Provide the (X, Y) coordinate of the cell's center where the given text is located.  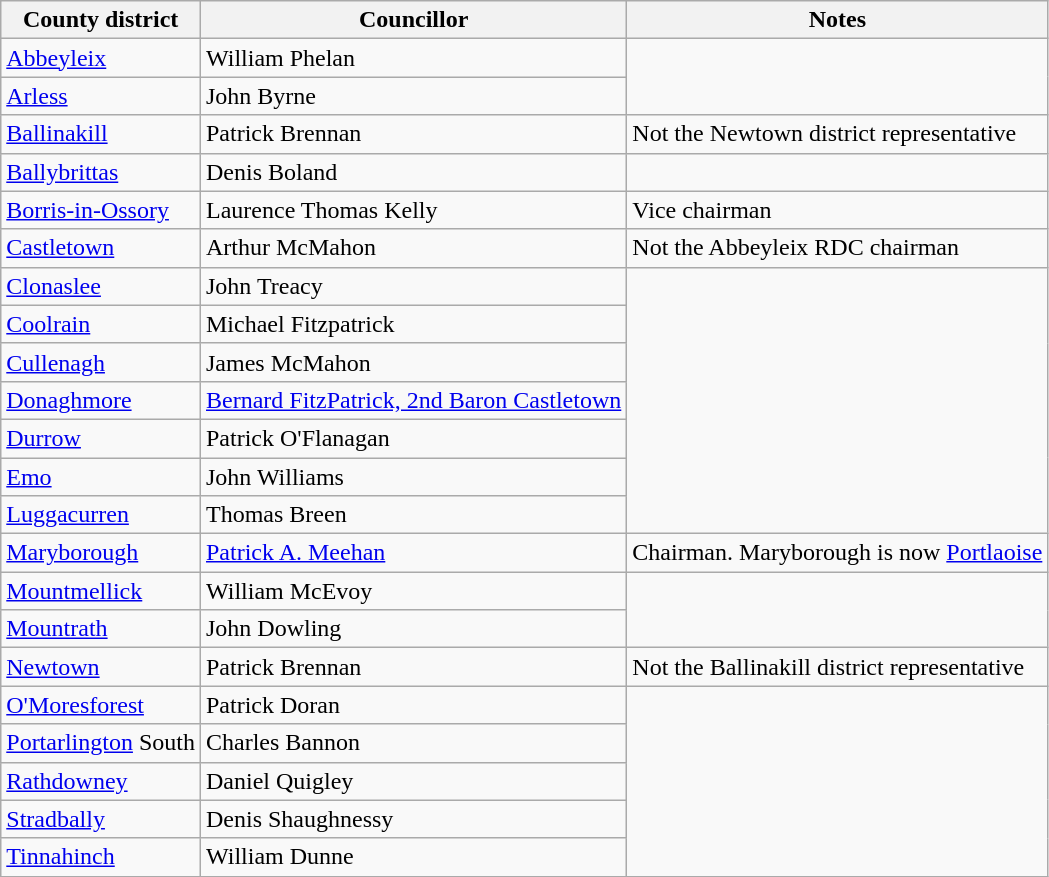
William Dunne (413, 857)
Vice chairman (838, 210)
William McEvoy (413, 591)
Emo (101, 477)
John Byrne (413, 96)
Tinnahinch (101, 857)
O'Moresforest (101, 705)
Donaghmore (101, 400)
Mountrath (101, 629)
Durrow (101, 438)
John Treacy (413, 286)
Patrick A. Meehan (413, 553)
Rathdowney (101, 781)
Mountmellick (101, 591)
Michael Fitzpatrick (413, 324)
Arless (101, 96)
Maryborough (101, 553)
Denis Shaughnessy (413, 819)
John Williams (413, 477)
Not the Newtown district representative (838, 134)
Chairman. Maryborough is now Portlaoise (838, 553)
Luggacurren (101, 515)
Daniel Quigley (413, 781)
Cullenagh (101, 362)
William Phelan (413, 58)
Coolrain (101, 324)
Borris-in-Ossory (101, 210)
Ballinakill (101, 134)
Portarlington South (101, 743)
County district (101, 20)
Clonaslee (101, 286)
Abbeyleix (101, 58)
Notes (838, 20)
Stradbally (101, 819)
Patrick Doran (413, 705)
Ballybrittas (101, 172)
Patrick O'Flanagan (413, 438)
Arthur McMahon (413, 248)
Denis Boland (413, 172)
Newtown (101, 667)
Bernard FitzPatrick, 2nd Baron Castletown (413, 400)
Thomas Breen (413, 515)
Laurence Thomas Kelly (413, 210)
James McMahon (413, 362)
John Dowling (413, 629)
Not the Abbeyleix RDC chairman (838, 248)
Not the Ballinakill district representative (838, 667)
Castletown (101, 248)
Charles Bannon (413, 743)
Councillor (413, 20)
